Scan for the cell matching the given text and deliver its (x, y) coordinate at center. 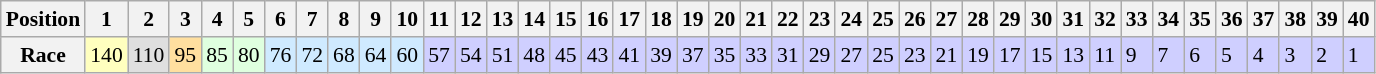
38 (1295, 19)
20 (725, 19)
24 (851, 19)
30 (1042, 19)
48 (534, 55)
22 (788, 19)
60 (407, 55)
45 (566, 55)
40 (1359, 19)
32 (1105, 19)
26 (915, 19)
72 (312, 55)
12 (471, 19)
80 (249, 55)
Position (43, 19)
10 (407, 19)
Race (43, 55)
14 (534, 19)
8 (344, 19)
28 (978, 19)
54 (471, 55)
36 (1232, 19)
16 (598, 19)
85 (217, 55)
64 (376, 55)
76 (281, 55)
140 (106, 55)
68 (344, 55)
43 (598, 55)
41 (629, 55)
18 (661, 19)
57 (439, 55)
110 (149, 55)
51 (503, 55)
34 (1169, 19)
95 (185, 55)
